Extract the [x, y] coordinate from the center of the cell holding the provided text.  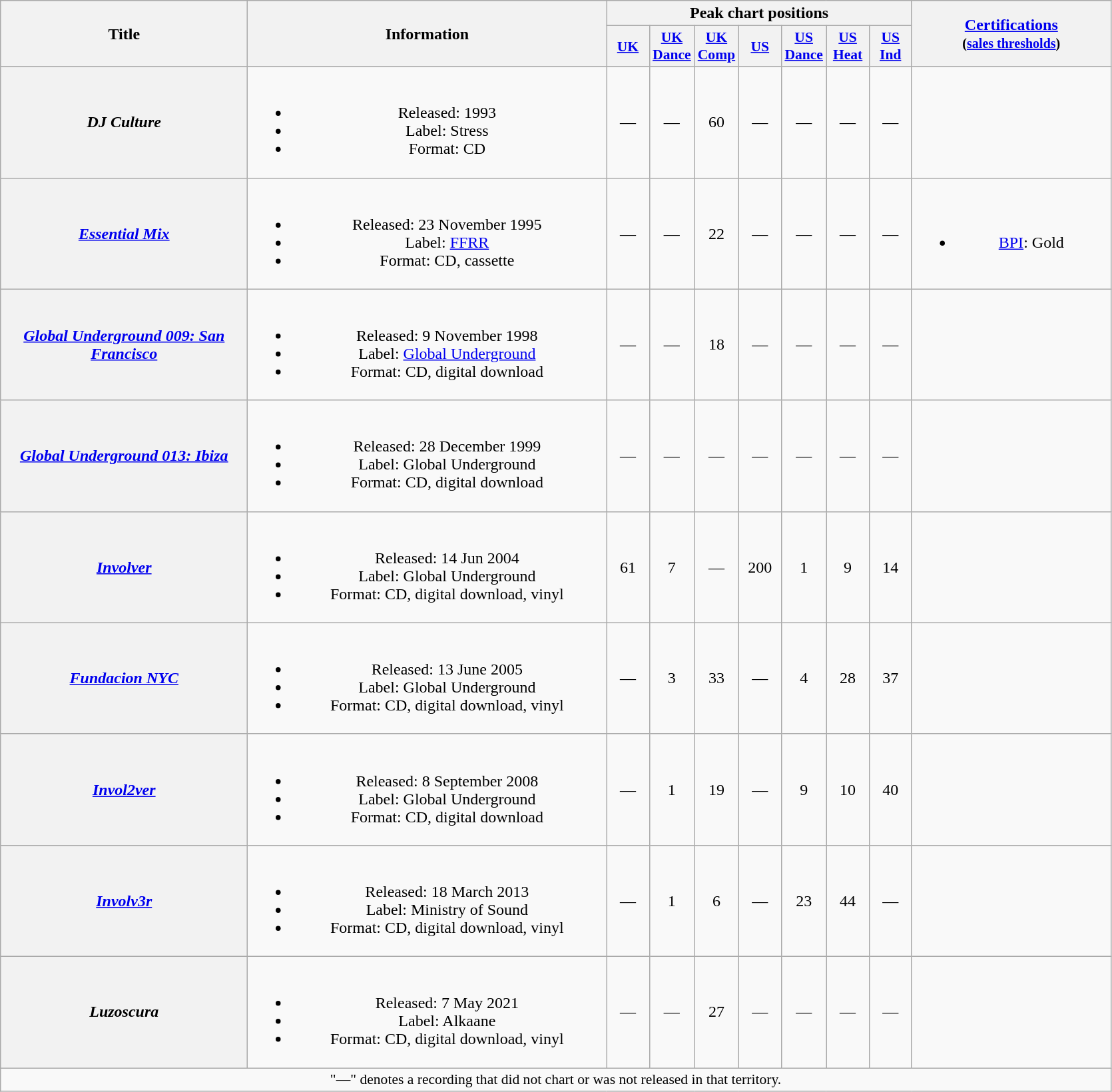
60 [716, 123]
Released: 1993Label: StressFormat: CD [427, 123]
UKDance [672, 47]
7 [672, 567]
USInd [890, 47]
10 [848, 790]
Involver [124, 567]
"—" denotes a recording that did not chart or was not released in that territory. [556, 1080]
Information [427, 33]
Peak chart positions [759, 13]
4 [804, 678]
22 [716, 233]
Fundacion NYC [124, 678]
Title [124, 33]
Released: 14 Jun 2004Label: Global UndergroundFormat: CD, digital download, vinyl [427, 567]
Released: 8 September 2008Label: Global UndergroundFormat: CD, digital download [427, 790]
14 [890, 567]
Released: 18 March 2013Label: Ministry of SoundFormat: CD, digital download, vinyl [427, 900]
Invol2ver [124, 790]
23 [804, 900]
Released: 13 June 2005Label: Global UndergroundFormat: CD, digital download, vinyl [427, 678]
28 [848, 678]
Global Underground 009: San Francisco [124, 345]
Involv3r [124, 900]
BPI: Gold [1011, 233]
Global Underground 013: Ibiza [124, 455]
37 [890, 678]
27 [716, 1012]
Released: 23 November 1995Label: FFRRFormat: CD, cassette [427, 233]
19 [716, 790]
Certifications(sales thresholds) [1011, 33]
Released: 28 December 1999Label: Global UndergroundFormat: CD, digital download [427, 455]
UK [628, 47]
33 [716, 678]
40 [890, 790]
DJ Culture [124, 123]
UKComp [716, 47]
6 [716, 900]
Essential Mix [124, 233]
18 [716, 345]
61 [628, 567]
Released: 9 November 1998Label: Global UndergroundFormat: CD, digital download [427, 345]
USHeat [848, 47]
US [760, 47]
3 [672, 678]
44 [848, 900]
Luzoscura [124, 1012]
Released: 7 May 2021Label: AlkaaneFormat: CD, digital download, vinyl [427, 1012]
USDance [804, 47]
200 [760, 567]
